Determine the (x, y) coordinate at the center of the cell enclosing the given text.  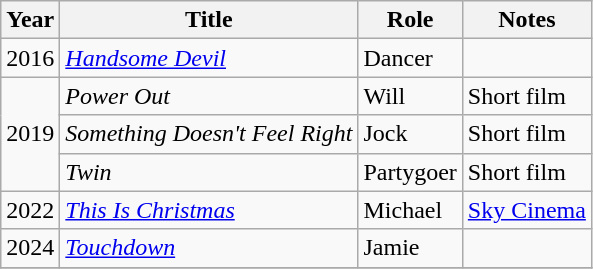
Sky Cinema (526, 210)
Dancer (410, 58)
Something Doesn't Feel Right (209, 134)
2022 (30, 210)
2019 (30, 134)
Twin (209, 172)
2024 (30, 248)
Role (410, 20)
Michael (410, 210)
2016 (30, 58)
Year (30, 20)
Jamie (410, 248)
Will (410, 96)
Notes (526, 20)
Title (209, 20)
Handsome Devil (209, 58)
This Is Christmas (209, 210)
Partygoer (410, 172)
Jock (410, 134)
Power Out (209, 96)
Touchdown (209, 248)
